Find where the given text appears and provide that cell's center as (X, Y) coordinate. 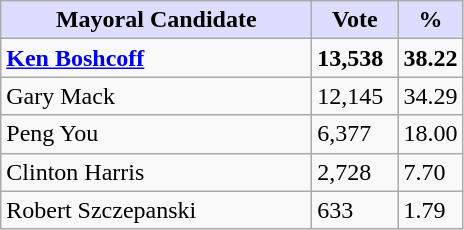
38.22 (430, 58)
6,377 (355, 134)
34.29 (430, 96)
Clinton Harris (156, 172)
Peng You (156, 134)
Ken Boshcoff (156, 58)
7.70 (430, 172)
Mayoral Candidate (156, 20)
Robert Szczepanski (156, 210)
13,538 (355, 58)
Vote (355, 20)
Gary Mack (156, 96)
1.79 (430, 210)
12,145 (355, 96)
633 (355, 210)
18.00 (430, 134)
2,728 (355, 172)
% (430, 20)
